From the cell containing the given text, extract its center point as (x, y) coordinate. 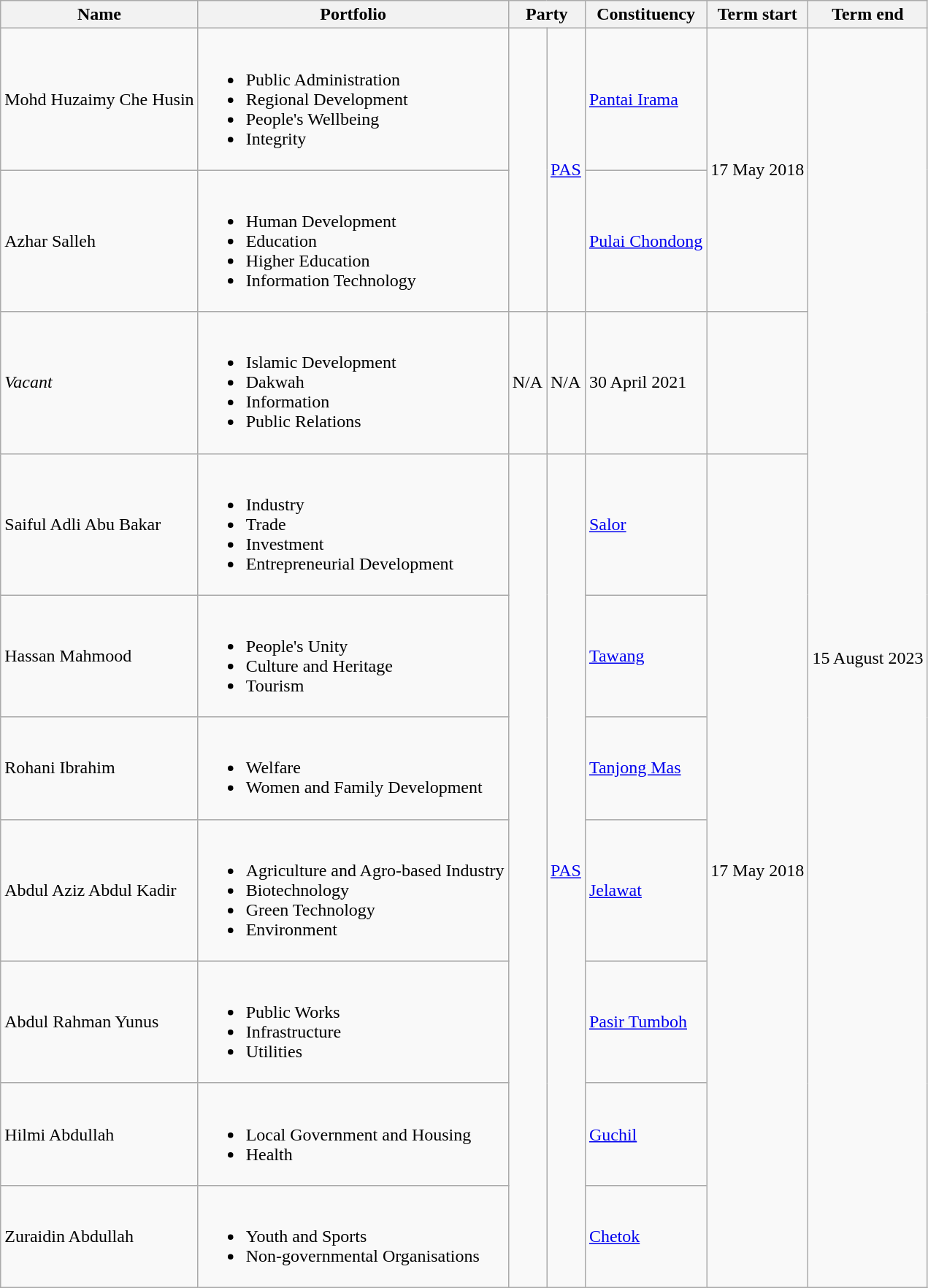
WelfareWomen and Family Development (353, 768)
Party (546, 15)
Portfolio (353, 15)
Salor (645, 524)
Pantai Irama (645, 99)
Hilmi Abdullah (99, 1134)
30 April 2021 (645, 383)
Tawang (645, 656)
Human DevelopmentEducationHigher EducationInformation Technology (353, 241)
Rohani Ibrahim (99, 768)
Vacant (99, 383)
People's UnityCulture and HeritageTourism (353, 656)
Tanjong Mas (645, 768)
Abdul Aziz Abdul Kadir (99, 890)
Pulai Chondong (645, 241)
Term end (867, 15)
Islamic DevelopmentDakwahInformationPublic Relations (353, 383)
Local Government and HousingHealth (353, 1134)
Youth and SportsNon-governmental Organisations (353, 1236)
Pasir Tumboh (645, 1022)
Zuraidin Abdullah (99, 1236)
Public WorksInfrastructureUtilities (353, 1022)
Name (99, 15)
IndustryTradeInvestmentEntrepreneurial Development (353, 524)
Jelawat (645, 890)
Azhar Salleh (99, 241)
Mohd Huzaimy Che Husin (99, 99)
Public AdministrationRegional DevelopmentPeople's WellbeingIntegrity (353, 99)
Saiful Adli Abu Bakar (99, 524)
Chetok (645, 1236)
Hassan Mahmood (99, 656)
Agriculture and Agro-based IndustryBiotechnologyGreen TechnologyEnvironment (353, 890)
15 August 2023 (867, 659)
Guchil (645, 1134)
Abdul Rahman Yunus (99, 1022)
Constituency (645, 15)
Term start (758, 15)
